Determine the [X, Y] coordinate at the center of the cell enclosing the given text.  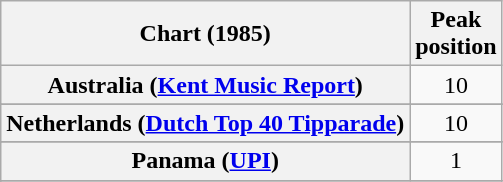
Netherlands (Dutch Top 40 Tipparade) [206, 123]
1 [456, 161]
Panama (UPI) [206, 161]
Australia (Kent Music Report) [206, 85]
Chart (1985) [206, 34]
Peakposition [456, 34]
